From the cell containing the given text, extract its center point as (X, Y) coordinate. 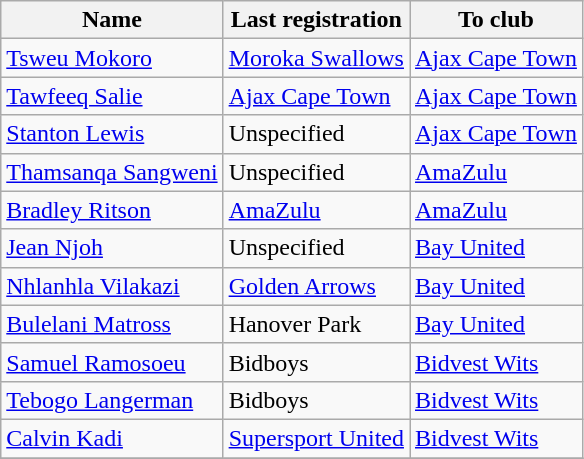
Last registration (316, 20)
Tsweu Mokoro (112, 58)
Bulelani Matross (112, 324)
Hanover Park (316, 324)
Name (112, 20)
Calvin Kadi (112, 438)
To club (496, 20)
Tawfeeq Salie (112, 96)
Moroka Swallows (316, 58)
Golden Arrows (316, 286)
Samuel Ramosoeu (112, 362)
Tebogo Langerman (112, 400)
Supersport United (316, 438)
Jean Njoh (112, 248)
Stanton Lewis (112, 134)
Bradley Ritson (112, 210)
Thamsanqa Sangweni (112, 172)
Nhlanhla Vilakazi (112, 286)
